Output the (x, y) coordinate of the center of the cell containing the given text.  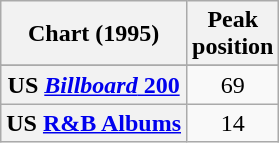
69 (233, 85)
US R&B Albums (94, 123)
14 (233, 123)
Chart (1995) (94, 34)
US Billboard 200 (94, 85)
Peakposition (233, 34)
